Find where the given text appears and provide that cell's center as [x, y] coordinate. 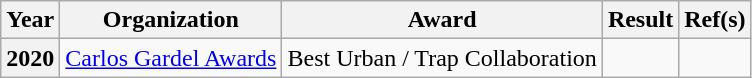
Result [640, 20]
2020 [30, 58]
Best Urban / Trap Collaboration [442, 58]
Carlos Gardel Awards [171, 58]
Award [442, 20]
Ref(s) [715, 20]
Year [30, 20]
Organization [171, 20]
